Return the [x, y] coordinate for the center point of the cell that contains the specified text.  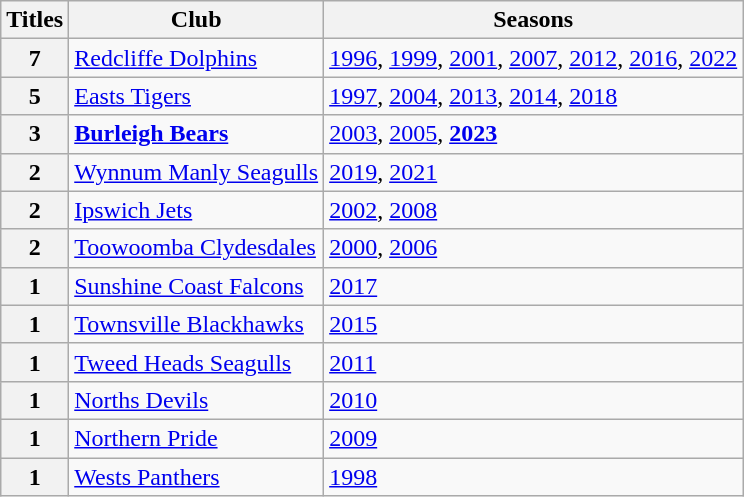
Club [196, 20]
2009 [534, 438]
Wynnum Manly Seagulls [196, 172]
2015 [534, 324]
Northern Pride [196, 438]
Titles [35, 20]
Townsville Blackhawks [196, 324]
2003, 2005, 2023 [534, 134]
1997, 2004, 2013, 2014, 2018 [534, 96]
Wests Panthers [196, 477]
Redcliffe Dolphins [196, 58]
2000, 2006 [534, 248]
Seasons [534, 20]
2010 [534, 400]
1996, 1999, 2001, 2007, 2012, 2016, 2022 [534, 58]
7 [35, 58]
Easts Tigers [196, 96]
1998 [534, 477]
Sunshine Coast Falcons [196, 286]
2017 [534, 286]
Norths Devils [196, 400]
2011 [534, 362]
2019, 2021 [534, 172]
2002, 2008 [534, 210]
3 [35, 134]
Burleigh Bears [196, 134]
Tweed Heads Seagulls [196, 362]
5 [35, 96]
Ipswich Jets [196, 210]
Toowoomba Clydesdales [196, 248]
